Output the [X, Y] coordinate of the center of the cell containing the given text.  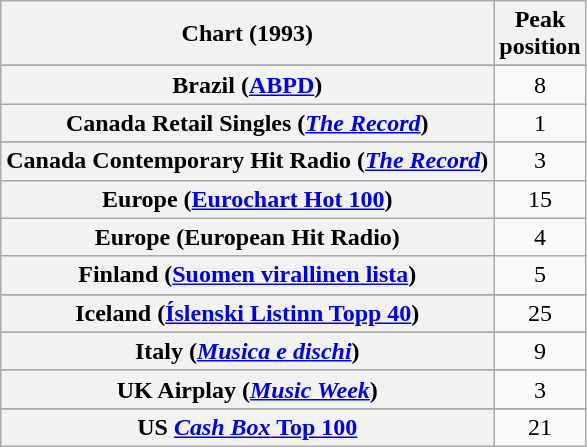
21 [540, 427]
Chart (1993) [248, 34]
Brazil (ABPD) [248, 85]
5 [540, 275]
25 [540, 313]
Peakposition [540, 34]
1 [540, 123]
US Cash Box Top 100 [248, 427]
Finland (Suomen virallinen lista) [248, 275]
Canada Contemporary Hit Radio (The Record) [248, 161]
Italy (Musica e dischi) [248, 351]
9 [540, 351]
4 [540, 237]
8 [540, 85]
Iceland (Íslenski Listinn Topp 40) [248, 313]
Europe (European Hit Radio) [248, 237]
Canada Retail Singles (The Record) [248, 123]
15 [540, 199]
UK Airplay (Music Week) [248, 389]
Europe (Eurochart Hot 100) [248, 199]
